Return the (x, y) coordinate for the center point of the cell that contains the specified text.  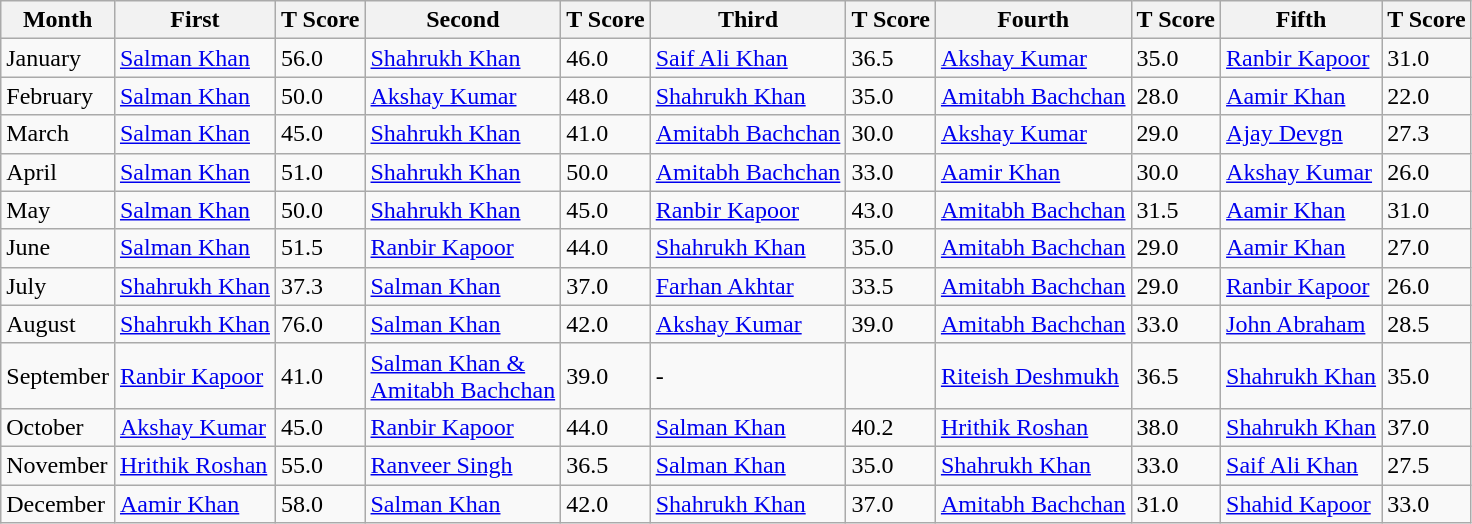
Shahid Kapoor (1302, 503)
27.5 (1427, 465)
March (58, 134)
43.0 (891, 210)
Farhan Akhtar (748, 286)
76.0 (320, 324)
Second (463, 20)
58.0 (320, 503)
51.0 (320, 172)
January (58, 58)
Riteish Deshmukh (1033, 376)
April (58, 172)
Fourth (1033, 20)
August (58, 324)
Salman Khan &Amitabh Bachchan (463, 376)
55.0 (320, 465)
28.5 (1427, 324)
38.0 (1176, 427)
46.0 (606, 58)
First (194, 20)
28.0 (1176, 96)
October (58, 427)
September (58, 376)
February (58, 96)
Ajay Devgn (1302, 134)
November (58, 465)
December (58, 503)
40.2 (891, 427)
Month (58, 20)
33.5 (891, 286)
June (58, 248)
27.3 (1427, 134)
John Abraham (1302, 324)
48.0 (606, 96)
56.0 (320, 58)
51.5 (320, 248)
May (58, 210)
Ranveer Singh (463, 465)
Fifth (1302, 20)
31.5 (1176, 210)
July (58, 286)
37.3 (320, 286)
22.0 (1427, 96)
- (748, 376)
27.0 (1427, 248)
Third (748, 20)
